Return the [X, Y] coordinate for the center point of the cell that contains the specified text.  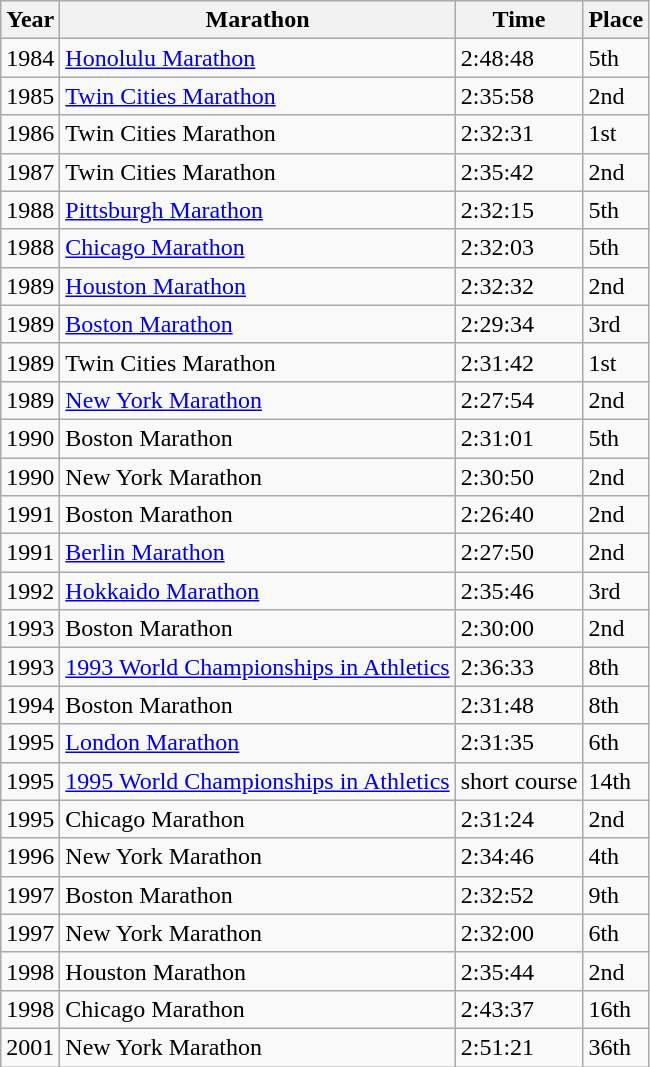
2:32:52 [519, 895]
1992 [30, 591]
2:30:50 [519, 477]
4th [616, 857]
1985 [30, 96]
2:27:54 [519, 400]
1996 [30, 857]
Time [519, 20]
2:32:15 [519, 210]
2:35:46 [519, 591]
2:35:42 [519, 172]
16th [616, 1009]
2:31:35 [519, 743]
2:35:44 [519, 971]
1987 [30, 172]
2:31:48 [519, 705]
2:35:58 [519, 96]
1995 World Championships in Athletics [258, 781]
London Marathon [258, 743]
Marathon [258, 20]
2:29:34 [519, 324]
1984 [30, 58]
2:34:46 [519, 857]
Hokkaido Marathon [258, 591]
1986 [30, 134]
2:32:03 [519, 248]
2:36:33 [519, 667]
1993 World Championships in Athletics [258, 667]
2:31:24 [519, 819]
2:51:21 [519, 1047]
1994 [30, 705]
Berlin Marathon [258, 553]
2:48:48 [519, 58]
14th [616, 781]
2:31:42 [519, 362]
2:32:31 [519, 134]
2:30:00 [519, 629]
9th [616, 895]
2:32:00 [519, 933]
2:27:50 [519, 553]
Place [616, 20]
2:26:40 [519, 515]
2:31:01 [519, 438]
Honolulu Marathon [258, 58]
36th [616, 1047]
2001 [30, 1047]
Pittsburgh Marathon [258, 210]
Year [30, 20]
2:32:32 [519, 286]
short course [519, 781]
2:43:37 [519, 1009]
